Scan for the cell matching the given text and deliver its [X, Y] coordinate at center. 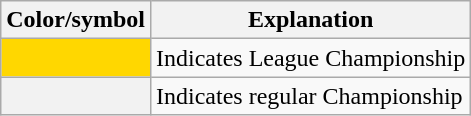
Indicates League Championship [310, 58]
Explanation [310, 20]
Color/symbol [76, 20]
Indicates regular Championship [310, 96]
